Detect which cell encompasses the target text, then output its [x, y] center coordinate. 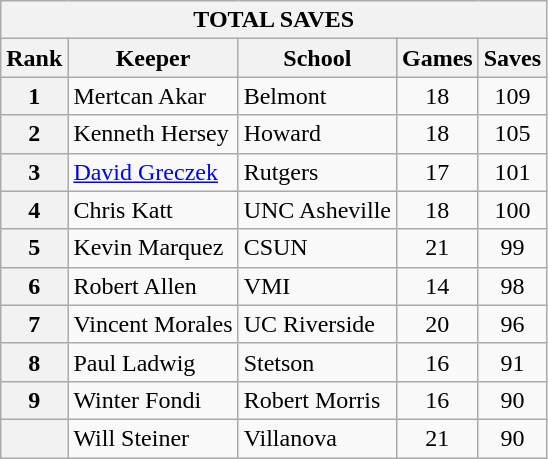
2 [34, 134]
Mertcan Akar [153, 96]
17 [437, 172]
TOTAL SAVES [274, 20]
6 [34, 286]
Belmont [317, 96]
8 [34, 362]
91 [512, 362]
Games [437, 58]
3 [34, 172]
Kenneth Hersey [153, 134]
Villanova [317, 438]
David Greczek [153, 172]
20 [437, 324]
14 [437, 286]
Robert Morris [317, 400]
7 [34, 324]
100 [512, 210]
109 [512, 96]
VMI [317, 286]
99 [512, 248]
1 [34, 96]
Saves [512, 58]
Rank [34, 58]
101 [512, 172]
School [317, 58]
105 [512, 134]
4 [34, 210]
Stetson [317, 362]
UNC Asheville [317, 210]
Rutgers [317, 172]
5 [34, 248]
9 [34, 400]
Winter Fondi [153, 400]
Paul Ladwig [153, 362]
Vincent Morales [153, 324]
Chris Katt [153, 210]
Will Steiner [153, 438]
Keeper [153, 58]
98 [512, 286]
CSUN [317, 248]
96 [512, 324]
Howard [317, 134]
Robert Allen [153, 286]
Kevin Marquez [153, 248]
UC Riverside [317, 324]
